Search for the cell housing the specified text and yield its [X, Y] center coordinate. 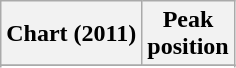
Peak position [188, 34]
Chart (2011) [72, 34]
